Return (X, Y) of the center of cell containing provided text 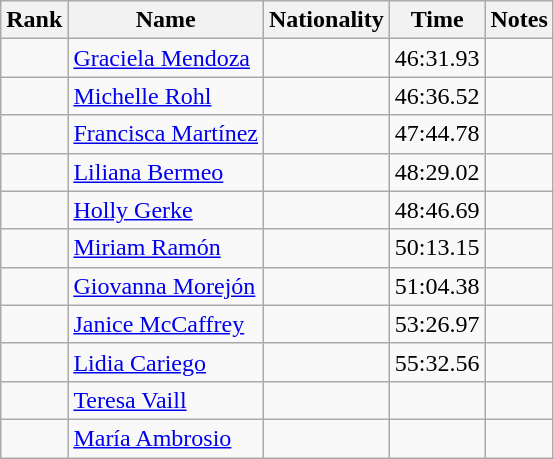
Graciela Mendoza (166, 58)
Francisca Martínez (166, 134)
Miriam Ramón (166, 248)
48:46.69 (437, 210)
Janice McCaffrey (166, 324)
María Ambrosio (166, 438)
53:26.97 (437, 324)
Nationality (327, 20)
55:32.56 (437, 362)
46:36.52 (437, 96)
Giovanna Morejón (166, 286)
48:29.02 (437, 172)
47:44.78 (437, 134)
46:31.93 (437, 58)
Liliana Bermeo (166, 172)
51:04.38 (437, 286)
Time (437, 20)
Teresa Vaill (166, 400)
Holly Gerke (166, 210)
Notes (519, 20)
50:13.15 (437, 248)
Name (166, 20)
Michelle Rohl (166, 96)
Rank (34, 20)
Lidia Cariego (166, 362)
